From the cell containing the given text, extract its center point as (X, Y) coordinate. 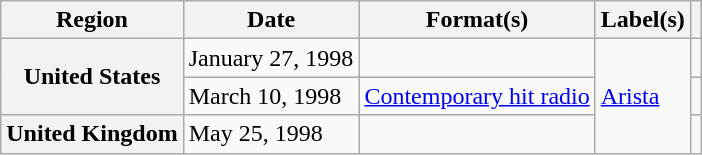
May 25, 1998 (271, 134)
Contemporary hit radio (477, 96)
United Kingdom (92, 134)
March 10, 1998 (271, 96)
Region (92, 20)
Label(s) (642, 20)
Arista (642, 96)
Format(s) (477, 20)
United States (92, 77)
January 27, 1998 (271, 58)
Date (271, 20)
